Pinpoint the cell where the given text exists, returning its (X, Y) midpoint coordinate. 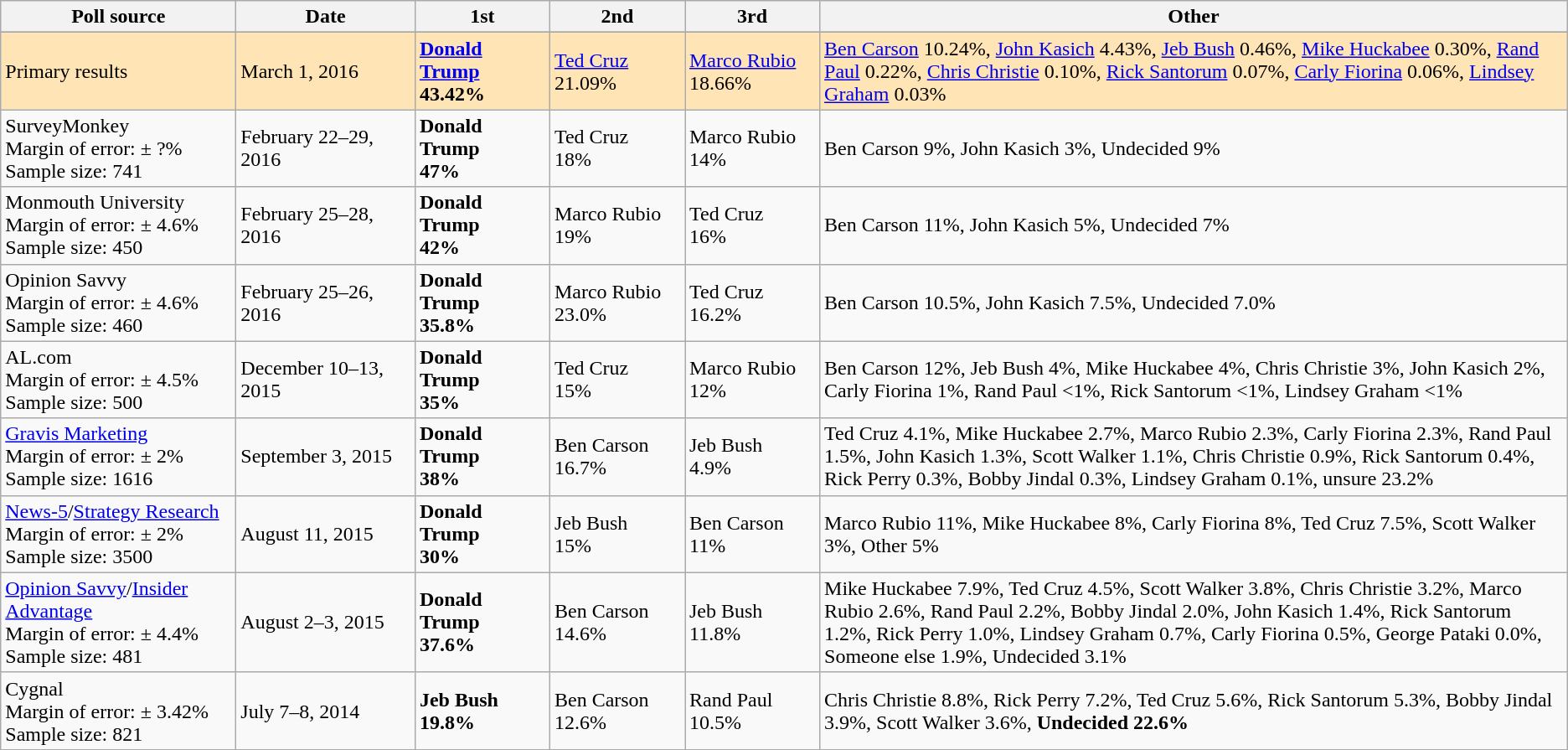
Ted Cruz16% (752, 225)
Date (326, 17)
Ted Cruz18% (616, 148)
Donald Trump43.42% (482, 71)
Monmouth UniversityMargin of error: ± 4.6% Sample size: 450 (119, 225)
Donald Trump38% (482, 457)
Marco Rubio 11%, Mike Huckabee 8%, Carly Fiorina 8%, Ted Cruz 7.5%, Scott Walker 3%, Other 5% (1194, 534)
Jeb Bush15% (616, 534)
AL.comMargin of error: ± 4.5% Sample size: 500 (119, 380)
Ted Cruz21.09% (616, 71)
Donald Trump37.6% (482, 622)
Donald Trump47% (482, 148)
2nd (616, 17)
Ben Carson11% (752, 534)
Ben Carson 11%, John Kasich 5%, Undecided 7% (1194, 225)
August 11, 2015 (326, 534)
Primary results (119, 71)
Rand Paul10.5% (752, 711)
March 1, 2016 (326, 71)
Ted Cruz16.2% (752, 303)
Poll source (119, 17)
Ben Carson12.6% (616, 711)
Donald Trump30% (482, 534)
February 25–26, 2016 (326, 303)
Opinion Savvy/Insider AdvantageMargin of error: ± 4.4% Sample size: 481 (119, 622)
SurveyMonkeyMargin of error: ± ?% Sample size: 741 (119, 148)
September 3, 2015 (326, 457)
Jeb Bush4.9% (752, 457)
Ben Carson16.7% (616, 457)
3rd (752, 17)
Marco Rubio19% (616, 225)
Opinion SavvyMargin of error: ± 4.6% Sample size: 460 (119, 303)
Ben Carson14.6% (616, 622)
Jeb Bush11.8% (752, 622)
December 10–13, 2015 (326, 380)
1st (482, 17)
Marco Rubio14% (752, 148)
Donald Trump35.8% (482, 303)
Donald Trump42% (482, 225)
Ted Cruz15% (616, 380)
Chris Christie 8.8%, Rick Perry 7.2%, Ted Cruz 5.6%, Rick Santorum 5.3%, Bobby Jindal 3.9%, Scott Walker 3.6%, Undecided 22.6% (1194, 711)
Marco Rubio18.66% (752, 71)
Marco Rubio23.0% (616, 303)
Marco Rubio12% (752, 380)
News-5/Strategy ResearchMargin of error: ± 2% Sample size: 3500 (119, 534)
Donald Trump35% (482, 380)
Other (1194, 17)
Ben Carson 10.5%, John Kasich 7.5%, Undecided 7.0% (1194, 303)
Gravis MarketingMargin of error: ± 2% Sample size: 1616 (119, 457)
July 7–8, 2014 (326, 711)
February 22–29, 2016 (326, 148)
February 25–28, 2016 (326, 225)
CygnalMargin of error: ± 3.42% Sample size: 821 (119, 711)
Jeb Bush19.8% (482, 711)
August 2–3, 2015 (326, 622)
Ben Carson 9%, John Kasich 3%, Undecided 9% (1194, 148)
